Determine the [x, y] coordinate at the center of the cell enclosing the given text.  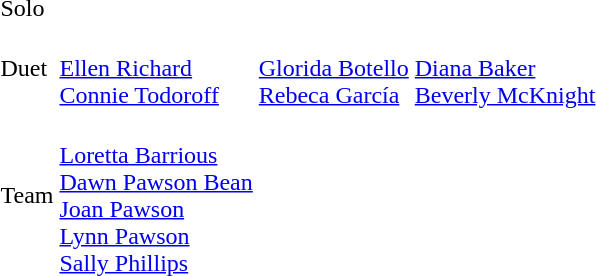
Ellen RichardConnie Todoroff [156, 68]
Glorida BotelloRebeca García [334, 68]
